Return the [X, Y] coordinate for the center point of the cell that contains the specified text.  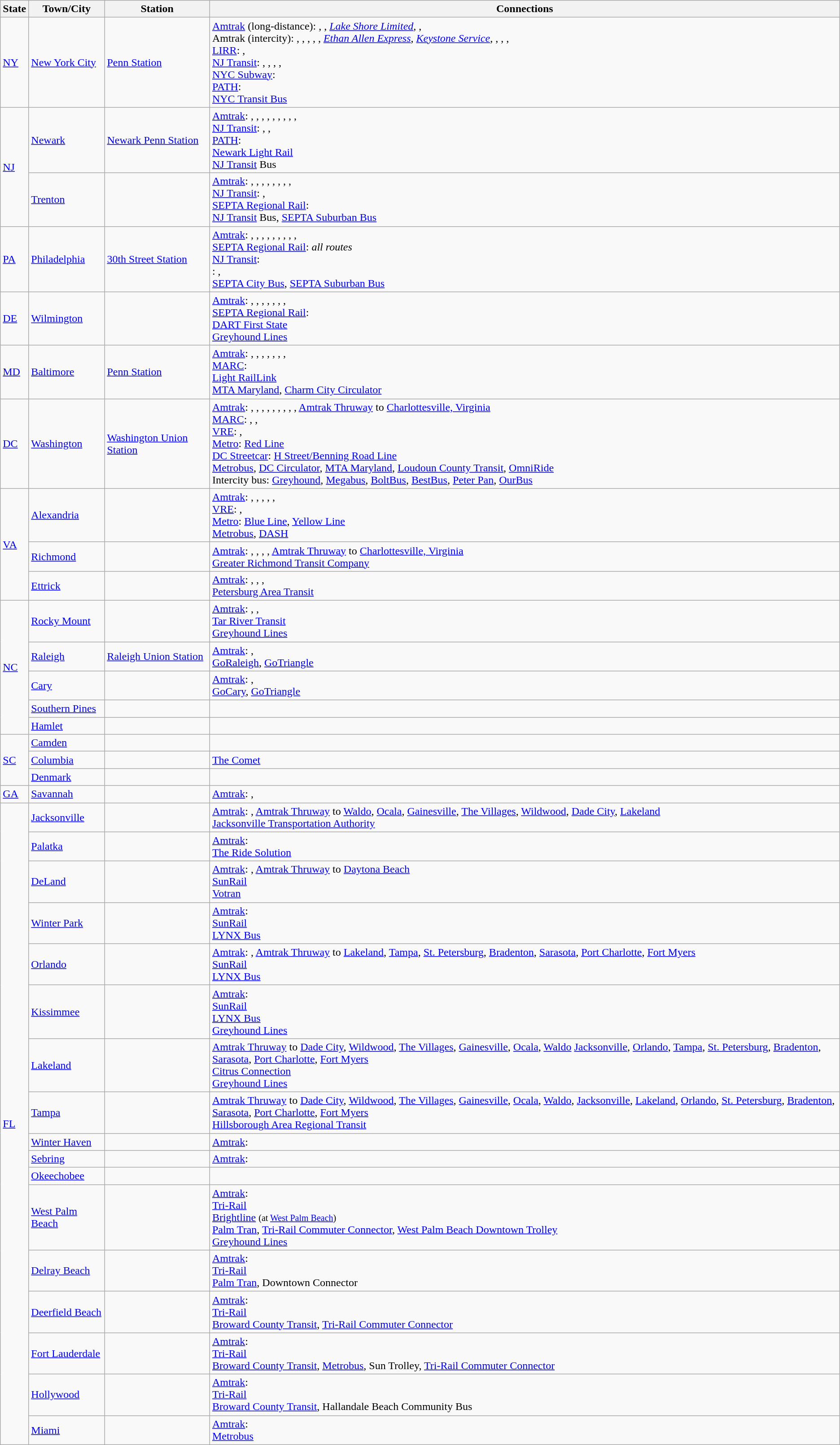
Connections [525, 9]
Newark Penn Station [157, 140]
Philadelphia [66, 259]
Amtrak: , , Tar River Transit Greyhound Lines [525, 621]
Winter Park [66, 923]
Cary [66, 686]
Tampa [66, 1112]
The Comet [525, 760]
Station [157, 9]
Amtrak: , , , , , , , SEPTA Regional Rail: DART First State Greyhound Lines [525, 319]
Southern Pines [66, 709]
Amtrak: , Amtrak Thruway to Waldo, Ocala, Gainesville, The Villages, Wildwood, Dade City, Lakeland Jacksonville Transportation Authority [525, 817]
NY [14, 62]
Jacksonville [66, 817]
DE [14, 319]
Okeechobee [66, 1176]
Raleigh [66, 656]
Amtrak: , , , , , , , , , SEPTA Regional Rail: all routes NJ Transit: : , SEPTA City Bus, SEPTA Suburban Bus [525, 259]
Baltimore [66, 372]
Amtrak: Tri-Rail Palm Tran, Downtown Connector [525, 1271]
VA [14, 544]
Fort Lauderdale [66, 1353]
Ettrick [66, 585]
Palatka [66, 847]
Washington [66, 444]
Columbia [66, 760]
Camden [66, 743]
Newark [66, 140]
30th Street Station [157, 259]
Amtrak: SunRail LYNX Bus Greyhound Lines [525, 1012]
Amtrak: , , , , , , , , , NJ Transit: , , PATH: Newark Light Rail NJ Transit Bus [525, 140]
New York City [66, 62]
Washington Union Station [157, 444]
Kissimmee [66, 1012]
Amtrak: Metrobus [525, 1430]
Hollywood [66, 1395]
DeLand [66, 882]
Winter Haven [66, 1142]
Lakeland [66, 1065]
Miami [66, 1430]
Amtrak: , GoCary, GoTriangle [525, 686]
Orlando [66, 964]
Richmond [66, 557]
Amtrak: Tri-Rail Broward County Transit, Hallandale Beach Community Bus [525, 1395]
SC [14, 760]
Amtrak: , , , , , , , , NJ Transit: , SEPTA Regional Rail: NJ Transit Bus, SEPTA Suburban Bus [525, 199]
Amtrak: Tri-Rail Brightline (at West Palm Beach) Palm Tran, Tri-Rail Commuter Connector, West Palm Beach Downtown Trolley Greyhound Lines [525, 1217]
Amtrak: , , , , Amtrak Thruway to Charlottesville, Virginia Greater Richmond Transit Company [525, 557]
Deerfield Beach [66, 1312]
Trenton [66, 199]
Amtrak: , , , , , , , MARC: Light RailLink MTA Maryland, Charm City Circulator [525, 372]
Alexandria [66, 515]
Amtrak: , , , Petersburg Area Transit [525, 585]
West Palm Beach [66, 1217]
Delray Beach [66, 1271]
PA [14, 259]
Amtrak: The Ride Solution [525, 847]
FL [14, 1124]
Sebring [66, 1159]
State [14, 9]
MD [14, 372]
NJ [14, 167]
GA [14, 794]
DC [14, 444]
Amtrak: , [525, 794]
NC [14, 667]
Amtrak: Tri-Rail Broward County Transit, Tri-Rail Commuter Connector [525, 1312]
Amtrak: Tri-Rail Broward County Transit, Metrobus, Sun Trolley, Tri-Rail Commuter Connector [525, 1353]
Town/City [66, 9]
Hamlet [66, 726]
Amtrak: SunRail LYNX Bus [525, 923]
Amtrak: , Amtrak Thruway to Daytona Beach SunRail Votran [525, 882]
Wilmington [66, 319]
Amtrak: , , , , , VRE: , Metro: Blue Line, Yellow Line Metrobus, DASH [525, 515]
Raleigh Union Station [157, 656]
Denmark [66, 777]
Amtrak: , Amtrak Thruway to Lakeland, Tampa, St. Petersburg, Bradenton, Sarasota, Port Charlotte, Fort Myers SunRail LYNX Bus [525, 964]
Savannah [66, 794]
Amtrak: , GoRaleigh, GoTriangle [525, 656]
Rocky Mount [66, 621]
